Identify which cell holds the provided text, then report its [X, Y] central coordinate. 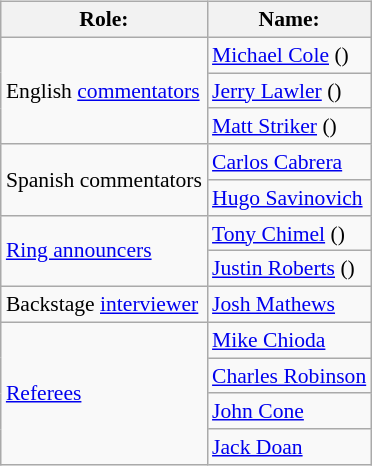
Justin Roberts () [289, 269]
Referees [104, 393]
Tony Chimel () [289, 233]
Matt Striker () [289, 126]
Spanish commentators [104, 180]
Michael Cole () [289, 55]
Name: [289, 20]
John Cone [289, 411]
Charles Robinson [289, 376]
Role: [104, 20]
Hugo Savinovich [289, 198]
Jerry Lawler () [289, 91]
Backstage interviewer [104, 305]
Mike Chioda [289, 340]
Jack Doan [289, 447]
Carlos Cabrera [289, 162]
English commentators [104, 90]
Josh Mathews [289, 305]
Ring announcers [104, 250]
